Output the [X, Y] coordinate of the center of the cell containing the given text.  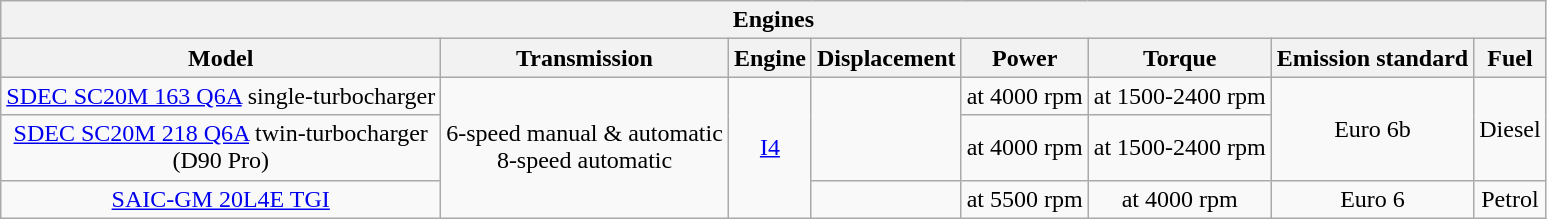
Model [221, 58]
at 5500 rpm [1024, 199]
Engines [774, 20]
Torque [1180, 58]
SDEC SC20M 163 Q6A single-turbocharger [221, 96]
I4 [770, 148]
6-speed manual & automatic 8-speed automatic [585, 148]
Euro 6b [1372, 128]
Diesel [1510, 128]
Displacement [886, 58]
Euro 6 [1372, 199]
SDEC SC20M 218 Q6A twin-turbocharger(D90 Pro) [221, 148]
Fuel [1510, 58]
Petrol [1510, 199]
Emission standard [1372, 58]
Power [1024, 58]
Engine [770, 58]
SAIC-GM 20L4E TGI [221, 199]
Transmission [585, 58]
